Detect which cell encompasses the target text, then output its (X, Y) center coordinate. 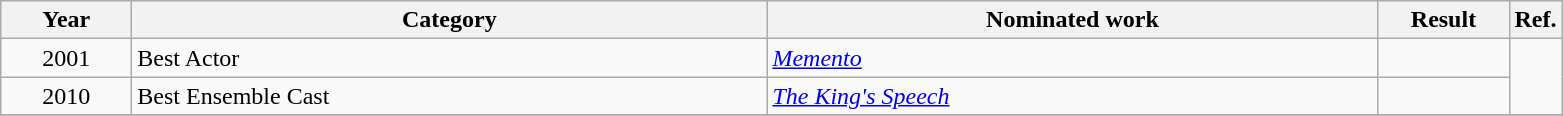
The King's Speech (1072, 96)
Best Actor (450, 58)
Nominated work (1072, 20)
2001 (66, 58)
Year (66, 20)
Best Ensemble Cast (450, 96)
Result (1444, 20)
Memento (1072, 58)
Category (450, 20)
2010 (66, 96)
Ref. (1536, 20)
